From the cell containing the given text, extract its center point as (X, Y) coordinate. 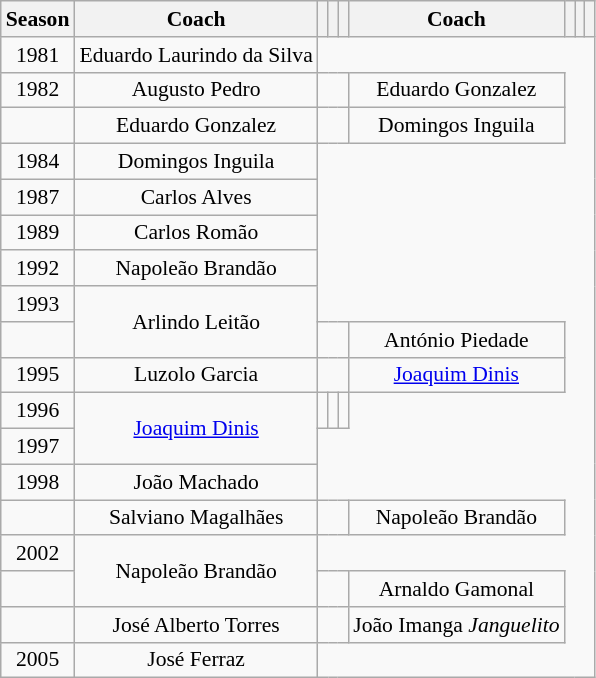
1982 (38, 90)
1996 (38, 411)
Arnaldo Gamonal (456, 589)
1995 (38, 375)
João Imanga Janguelito (456, 625)
Carlos Romão (196, 233)
1981 (38, 55)
1989 (38, 233)
1992 (38, 269)
Arlindo Leitão (196, 322)
2005 (38, 660)
José Ferraz (196, 660)
2002 (38, 554)
Salviano Magalhães (196, 518)
1984 (38, 162)
Luzolo Garcia (196, 375)
João Machado (196, 482)
1993 (38, 304)
Carlos Alves (196, 197)
1987 (38, 197)
Eduardo Laurindo da Silva (196, 55)
António Piedade (456, 340)
1997 (38, 447)
José Alberto Torres (196, 625)
1998 (38, 482)
Augusto Pedro (196, 90)
Season (38, 19)
